For the text-containing cell, return its midpoint in [x, y] coordinate format. 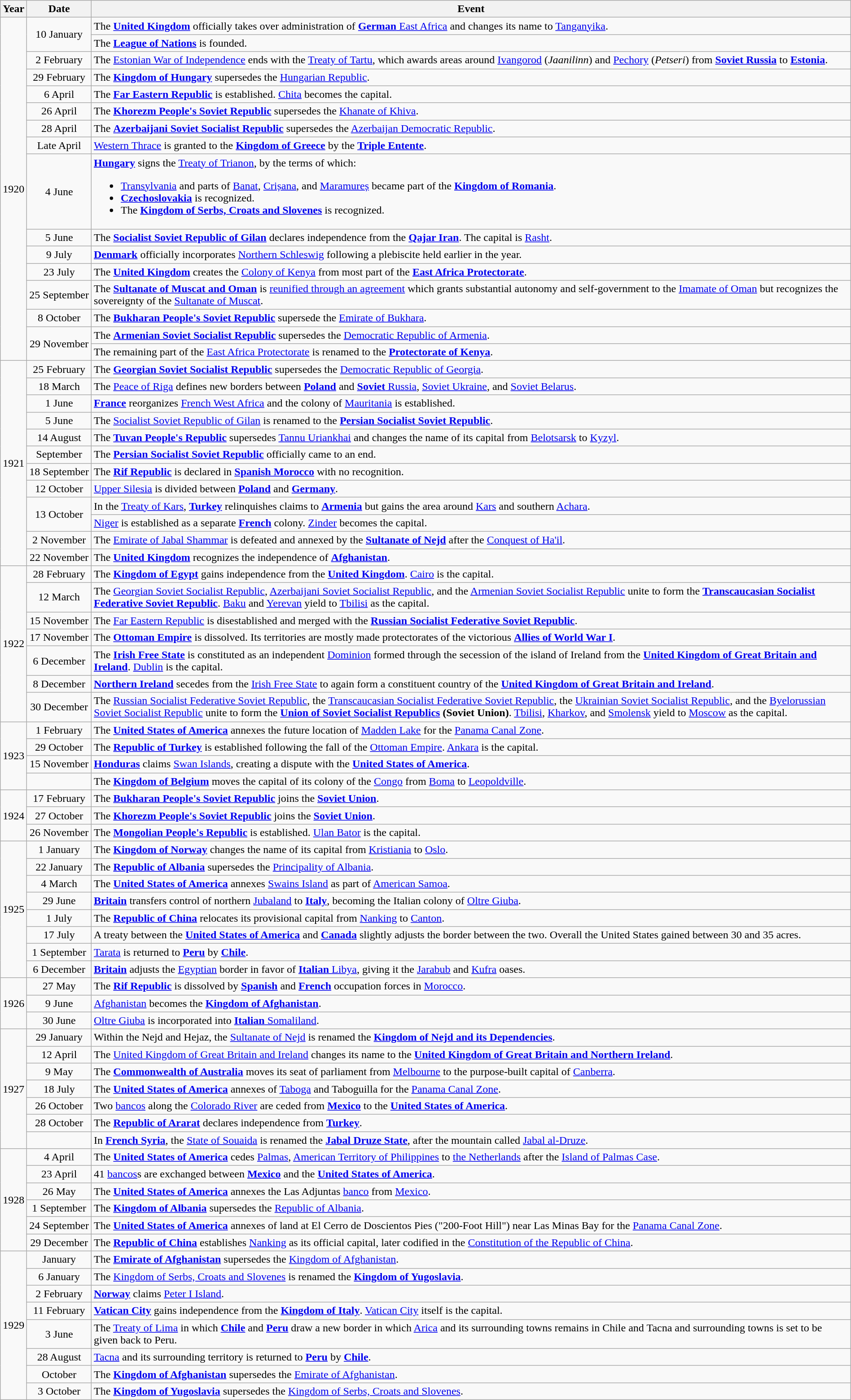
27 October [59, 815]
The United Kingdom officially takes over administration of German East Africa and changes its name to Tanganyika. [471, 26]
4 April [59, 1157]
The Emirate of Jabal Shammar is defeated and annexed by the Sultanate of Nejd after the Conquest of Ha'il. [471, 540]
1928 [13, 1200]
The Republic of Albania supersedes the Principality of Albania. [471, 866]
The Kingdom of Albania supersedes the Republic of Albania. [471, 1208]
The United States of America cedes Palmas, American Territory of Philippines to the Netherlands after the Island of Palmas Case. [471, 1157]
18 July [59, 1089]
30 December [59, 707]
12 October [59, 489]
1924 [13, 815]
The United States of America annexes of land at El Cerro de Doscientos Pies ("200-Foot Hill") near Las Minas Bay for the Panama Canal Zone. [471, 1225]
1926 [13, 1003]
The Armenian Soviet Socialist Republic supersedes the Democratic Republic of Armenia. [471, 335]
Late April [59, 145]
October [59, 1374]
4 March [59, 884]
January [59, 1260]
30 June [59, 1020]
Event [471, 9]
Afghanistan becomes the Kingdom of Afghanistan. [471, 1003]
The Republic of China establishes Nanking as its official capital, later codified in the Constitution of the Republic of China. [471, 1242]
Norway claims Peter I Island. [471, 1294]
17 November [59, 638]
1922 [13, 643]
In the Treaty of Kars, Turkey relinquishes claims to Armenia but gains the area around Kars and southern Achara. [471, 506]
4 June [59, 191]
The United States of America annexes the future location of Madden Lake for the Panama Canal Zone. [471, 730]
The Socialist Soviet Republic of Gilan declares independence from the Qajar Iran. The capital is Rasht. [471, 237]
1921 [13, 463]
6 January [59, 1277]
Tarata is returned to Peru by Chile. [471, 952]
26 April [59, 111]
Vatican City gains independence from the Kingdom of Italy. Vatican City itself is the capital. [471, 1311]
The Rif Republic is dissolved by Spanish and French occupation forces in Morocco. [471, 986]
1927 [13, 1089]
23 July [59, 271]
26 November [59, 832]
Britain transfers control of northern Jubaland to Italy, becoming the Italian colony of Oltre Giuba. [471, 901]
Western Thrace is granted to the Kingdom of Greece by the Triple Entente. [471, 145]
29 October [59, 747]
22 November [59, 557]
3 June [59, 1334]
The Republic of China relocates its provisional capital from Nanking to Canton. [471, 918]
The remaining part of the East Africa Protectorate is renamed to the Protectorate of Kenya. [471, 352]
The Emirate of Afghanistan supersedes the Kingdom of Afghanistan. [471, 1260]
The Kingdom of Afghanistan supersedes the Emirate of Afghanistan. [471, 1374]
24 September [59, 1225]
18 September [59, 472]
Britain adjusts the Egyptian border in favor of Italian Libya, giving it the Jarabub and Kufra oases. [471, 969]
The Peace of Riga defines new borders between Poland and Soviet Russia, Soviet Ukraine, and Soviet Belarus. [471, 386]
Two bancos along the Colorado River are ceded from Mexico to the United States of America. [471, 1106]
Tacna and its surrounding territory is returned to Peru by Chile. [471, 1357]
The Far Eastern Republic is established. Chita becomes the capital. [471, 94]
Within the Nejd and Hejaz, the Sultanate of Nejd is renamed the Kingdom of Nejd and its Dependencies. [471, 1037]
The United Kingdom of Great Britain and Ireland changes its name to the United Kingdom of Great Britain and Northern Ireland. [471, 1054]
8 October [59, 318]
September [59, 455]
22 January [59, 866]
Niger is established as a separate French colony. Zinder becomes the capital. [471, 523]
1923 [13, 756]
11 February [59, 1311]
The Georgian Soviet Socialist Republic supersedes the Democratic Republic of Georgia. [471, 369]
The League of Nations is founded. [471, 43]
The United States of America annexes Swains Island as part of American Samoa. [471, 884]
29 November [59, 344]
29 December [59, 1242]
The Kingdom of Belgium moves the capital of its colony of the Congo from Boma to Leopoldville. [471, 781]
8 December [59, 684]
The United Kingdom creates the Colony of Kenya from most part of the East Africa Protectorate. [471, 271]
17 July [59, 935]
Oltre Giuba is incorporated into Italian Somaliland. [471, 1020]
9 May [59, 1072]
25 February [59, 369]
17 February [59, 798]
The Far Eastern Republic is disestablished and merged with the Russian Socialist Federative Soviet Republic. [471, 621]
The Kingdom of Norway changes the name of its capital from Kristiania to Oslo. [471, 849]
1929 [13, 1326]
The Azerbaijani Soviet Socialist Republic supersedes the Azerbaijan Democratic Republic. [471, 128]
9 July [59, 254]
The Khorezm People's Soviet Republic supersedes the Khanate of Khiva. [471, 111]
28 April [59, 128]
The Bukharan People's Soviet Republic joins the Soviet Union. [471, 798]
18 March [59, 386]
The Rif Republic is declared in Spanish Morocco with no recognition. [471, 472]
13 October [59, 514]
14 August [59, 437]
The Kingdom of Yugoslavia supersedes the Kingdom of Serbs, Croats and Slovenes. [471, 1391]
29 February [59, 77]
The Kingdom of Serbs, Croats and Slovenes is renamed the Kingdom of Yugoslavia. [471, 1277]
The Republic of Ararat declares independence from Turkey. [471, 1123]
The Commonwealth of Australia moves its seat of parliament from Melbourne to the purpose-built capital of Canberra. [471, 1072]
12 April [59, 1054]
12 March [59, 598]
Year [13, 9]
The Mongolian People's Republic is established. Ulan Bator is the capital. [471, 832]
The United Kingdom recognizes the independence of Afghanistan. [471, 557]
3 October [59, 1391]
The Kingdom of Egypt gains independence from the United Kingdom. Cairo is the capital. [471, 574]
In French Syria, the State of Souaida is renamed the Jabal Druze State, after the mountain called Jabal al-Druze. [471, 1140]
The Republic of Turkey is established following the fall of the Ottoman Empire. Ankara is the capital. [471, 747]
1920 [13, 189]
1 January [59, 849]
1925 [13, 909]
1 February [59, 730]
2 November [59, 540]
Upper Silesia is divided between Poland and Germany. [471, 489]
The Persian Socialist Soviet Republic officially came to an end. [471, 455]
The Ottoman Empire is dissolved. Its territories are mostly made protectorates of the victorious Allies of World War I. [471, 638]
28 February [59, 574]
10 January [59, 35]
26 October [59, 1106]
Honduras claims Swan Islands, creating a dispute with the United States of America. [471, 764]
1 July [59, 918]
29 January [59, 1037]
The Bukharan People's Soviet Republic supersede the Emirate of Bukhara. [471, 318]
6 April [59, 94]
28 October [59, 1123]
France reorganizes French West Africa and the colony of Mauritania is established. [471, 403]
28 August [59, 1357]
Denmark officially incorporates Northern Schleswig following a plebiscite held earlier in the year. [471, 254]
27 May [59, 986]
The United States of America annexes the Las Adjuntas banco from Mexico. [471, 1191]
The Khorezm People's Soviet Republic joins the Soviet Union. [471, 815]
Date [59, 9]
The Kingdom of Hungary supersedes the Hungarian Republic. [471, 77]
41 bancoss are exchanged between Mexico and the United States of America. [471, 1174]
25 September [59, 295]
9 June [59, 1003]
26 May [59, 1191]
Northern Ireland secedes from the Irish Free State to again form a constituent country of the United Kingdom of Great Britain and Ireland. [471, 684]
29 June [59, 901]
The Socialist Soviet Republic of Gilan is renamed to the Persian Socialist Soviet Republic. [471, 420]
The United States of America annexes of Taboga and Taboguilla for the Panama Canal Zone. [471, 1089]
1 June [59, 403]
23 April [59, 1174]
The Tuvan People's Republic supersedes Tannu Uriankhai and changes the name of its capital from Belotsarsk to Kyzyl. [471, 437]
